Pinpoint the cell where the given text exists, returning its [x, y] midpoint coordinate. 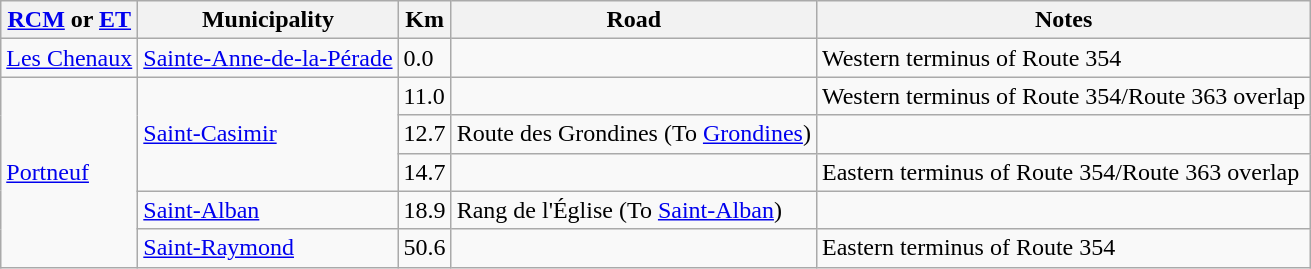
Eastern terminus of Route 354 [1063, 248]
Portneuf [70, 172]
Municipality [268, 20]
50.6 [424, 248]
Notes [1063, 20]
Road [634, 20]
Saint-Alban [268, 210]
18.9 [424, 210]
Km [424, 20]
12.7 [424, 134]
Rang de l'Église (To Saint-Alban) [634, 210]
0.0 [424, 58]
14.7 [424, 172]
11.0 [424, 96]
Western terminus of Route 354 [1063, 58]
Les Chenaux [70, 58]
Saint-Casimir [268, 134]
Route des Grondines (To Grondines) [634, 134]
Sainte-Anne-de-la-Pérade [268, 58]
Eastern terminus of Route 354/Route 363 overlap [1063, 172]
Western terminus of Route 354/Route 363 overlap [1063, 96]
RCM or ET [70, 20]
Saint-Raymond [268, 248]
